Pinpoint the cell where the given text exists, returning its (X, Y) midpoint coordinate. 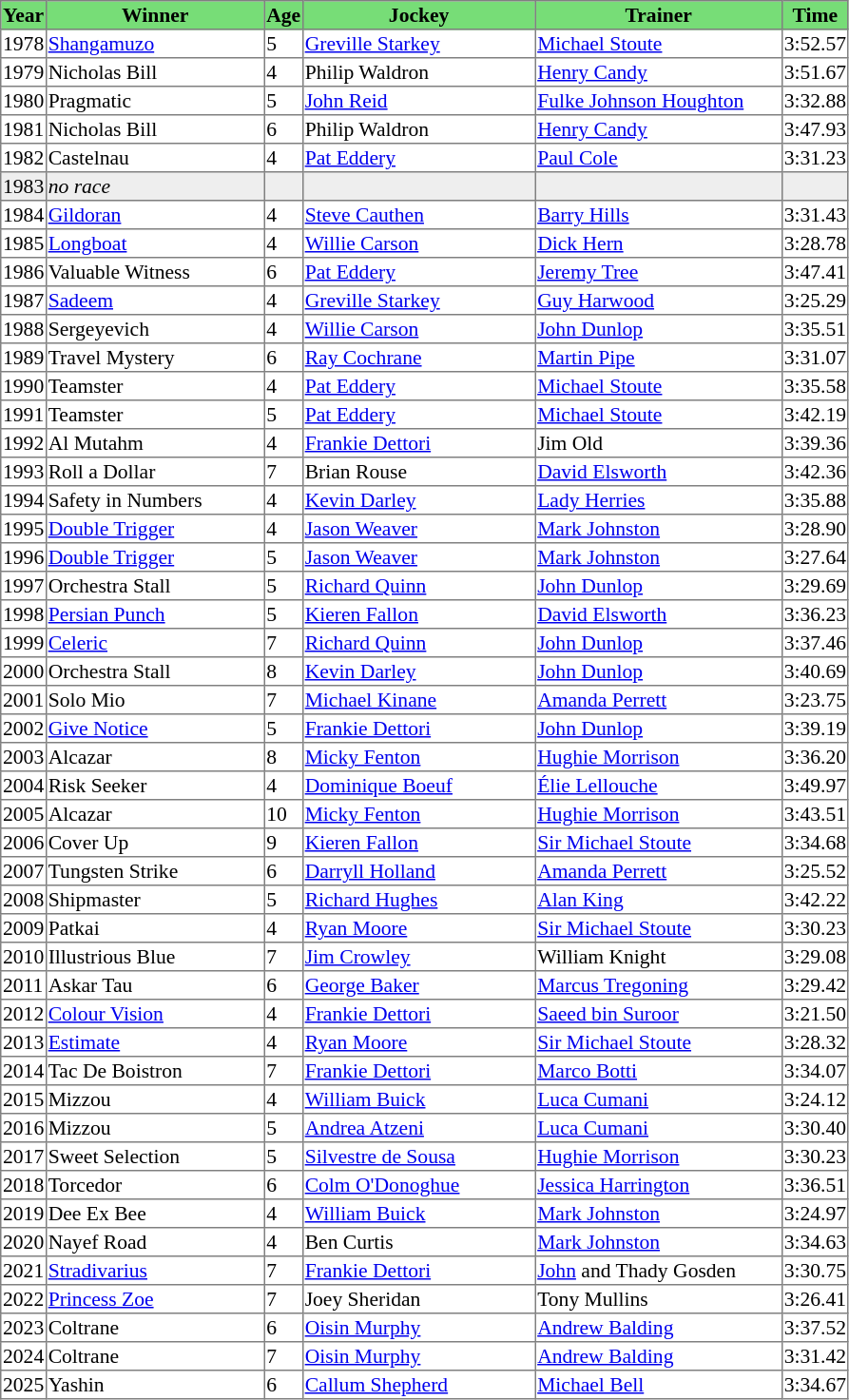
Alan King (659, 900)
3:37.46 (815, 643)
3:32.88 (815, 101)
Élie Lellouche (659, 786)
2001 (24, 700)
Callum Shepherd (418, 1385)
3:36.23 (815, 614)
Colm O'Donoghue (418, 1185)
1998 (24, 614)
3:39.36 (815, 443)
1996 (24, 557)
3:42.22 (815, 900)
1978 (24, 44)
2011 (24, 985)
3:47.93 (815, 129)
Brian Rouse (418, 472)
2018 (24, 1185)
3:29.08 (815, 957)
3:35.51 (815, 329)
2002 (24, 729)
no race (155, 186)
Tac De Boistron (155, 1071)
3:49.97 (815, 786)
Solo Mio (155, 700)
2012 (24, 1014)
2005 (24, 814)
Tungsten Strike (155, 871)
Michael Kinane (418, 700)
3:25.52 (815, 871)
3:29.42 (815, 985)
3:29.69 (815, 586)
2007 (24, 871)
Roll a Dollar (155, 472)
2016 (24, 1128)
Travel Mystery (155, 358)
2000 (24, 671)
3:42.36 (815, 472)
Jessica Harrington (659, 1185)
Pragmatic (155, 101)
Richard Hughes (418, 900)
Celeric (155, 643)
Sergeyevich (155, 329)
Jim Crowley (418, 957)
2023 (24, 1328)
Age (283, 15)
Lady Herries (659, 500)
Marcus Tregoning (659, 985)
9 (283, 843)
Martin Pipe (659, 358)
Guy Harwood (659, 301)
3:24.97 (815, 1214)
2013 (24, 1042)
Give Notice (155, 729)
Princess Zoe (155, 1299)
Ray Cochrane (418, 358)
3:27.64 (815, 557)
1986 (24, 272)
Jeremy Tree (659, 272)
3:24.12 (815, 1099)
3:47.41 (815, 272)
1993 (24, 472)
1984 (24, 215)
Joey Sheridan (418, 1299)
2006 (24, 843)
2024 (24, 1356)
3:34.07 (815, 1071)
Gildoran (155, 215)
1992 (24, 443)
2010 (24, 957)
1989 (24, 358)
2022 (24, 1299)
Estimate (155, 1042)
Shangamuzo (155, 44)
3:31.43 (815, 215)
Sadeem (155, 301)
2014 (24, 1071)
2021 (24, 1271)
2019 (24, 1214)
Dick Hern (659, 243)
2015 (24, 1099)
Safety in Numbers (155, 500)
3:36.51 (815, 1185)
Risk Seeker (155, 786)
3:30.75 (815, 1271)
3:30.40 (815, 1128)
3:31.23 (815, 158)
Dominique Boeuf (418, 786)
1982 (24, 158)
Paul Cole (659, 158)
1994 (24, 500)
1981 (24, 129)
3:43.51 (815, 814)
2004 (24, 786)
3:31.42 (815, 1356)
3:34.63 (815, 1242)
Sweet Selection (155, 1157)
3:36.20 (815, 757)
2009 (24, 928)
Time (815, 15)
2003 (24, 757)
3:35.58 (815, 386)
Askar Tau (155, 985)
1987 (24, 301)
3:51.67 (815, 72)
3:28.90 (815, 529)
Colour Vision (155, 1014)
Trainer (659, 15)
Silvestre de Sousa (418, 1157)
1997 (24, 586)
John Reid (418, 101)
10 (283, 814)
Castelnau (155, 158)
Tony Mullins (659, 1299)
Saeed bin Suroor (659, 1014)
Winner (155, 15)
Ben Curtis (418, 1242)
Al Mutahm (155, 443)
3:35.88 (815, 500)
1990 (24, 386)
3:28.32 (815, 1042)
Yashin (155, 1385)
Persian Punch (155, 614)
1988 (24, 329)
3:21.50 (815, 1014)
3:40.69 (815, 671)
John and Thady Gosden (659, 1271)
Year (24, 15)
2025 (24, 1385)
2017 (24, 1157)
William Knight (659, 957)
Illustrious Blue (155, 957)
Torcedor (155, 1185)
Andrea Atzeni (418, 1128)
1980 (24, 101)
1983 (24, 186)
Michael Bell (659, 1385)
1995 (24, 529)
Marco Botti (659, 1071)
2020 (24, 1242)
1999 (24, 643)
Stradivarius (155, 1271)
1991 (24, 415)
Longboat (155, 243)
Fulke Johnson Houghton (659, 101)
3:42.19 (815, 415)
Cover Up (155, 843)
3:39.19 (815, 729)
Jockey (418, 15)
George Baker (418, 985)
Shipmaster (155, 900)
1979 (24, 72)
Patkai (155, 928)
3:25.29 (815, 301)
Dee Ex Bee (155, 1214)
3:37.52 (815, 1328)
Darryll Holland (418, 871)
3:26.41 (815, 1299)
Steve Cauthen (418, 215)
Nayef Road (155, 1242)
1985 (24, 243)
3:34.67 (815, 1385)
Valuable Witness (155, 272)
3:52.57 (815, 44)
Jim Old (659, 443)
3:31.07 (815, 358)
2008 (24, 900)
3:23.75 (815, 700)
3:34.68 (815, 843)
3:28.78 (815, 243)
Barry Hills (659, 215)
